Pinpoint the cell where the given text exists, returning its (x, y) midpoint coordinate. 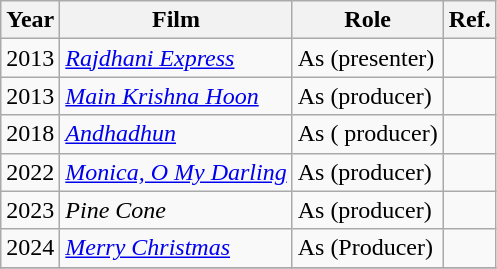
As (Producer) (368, 248)
2018 (30, 134)
2023 (30, 210)
As ( producer) (368, 134)
Film (176, 20)
Rajdhani Express (176, 58)
Monica, O My Darling (176, 172)
Pine Cone (176, 210)
Main Krishna Hoon (176, 96)
2022 (30, 172)
As (presenter) (368, 58)
Ref. (470, 20)
2024 (30, 248)
Role (368, 20)
Year (30, 20)
Andhadhun (176, 134)
Merry Christmas (176, 248)
